Pinpoint the cell where the given text exists, returning its (x, y) midpoint coordinate. 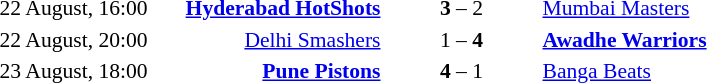
Delhi Smashers (268, 40)
1 – 4 (462, 40)
